Determine the [X, Y] coordinate at the center of the cell enclosing the given text.  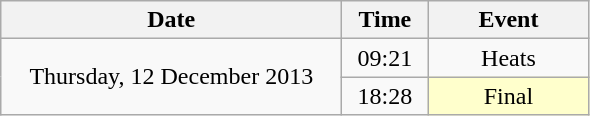
Heats [508, 58]
Final [508, 96]
Event [508, 20]
Time [385, 20]
Date [172, 20]
18:28 [385, 96]
09:21 [385, 58]
Thursday, 12 December 2013 [172, 77]
